Pinpoint the cell where the given text exists, returning its [X, Y] midpoint coordinate. 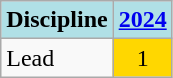
1 [142, 58]
Discipline [57, 20]
2024 [142, 20]
Lead [57, 58]
